Provide the [x, y] coordinate of the cell's center where the given text is located.  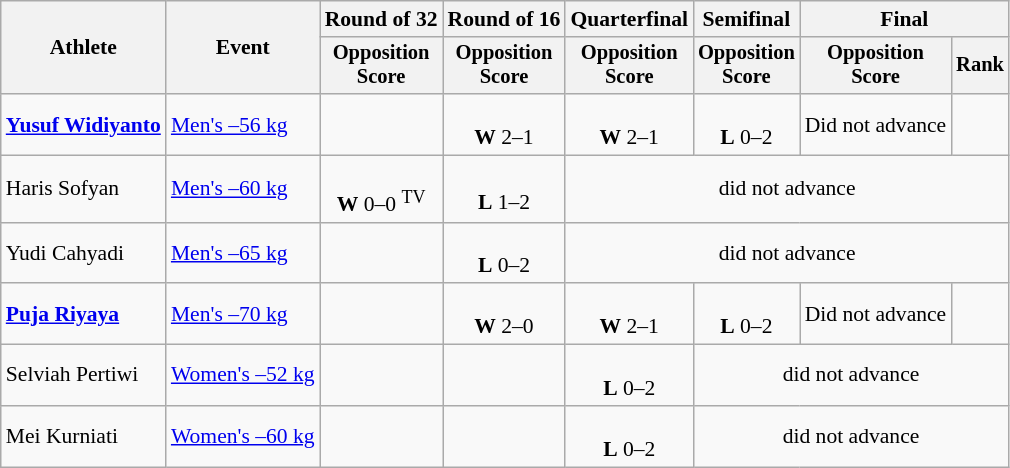
Men's –65 kg [243, 252]
W 0–0 TV [382, 190]
Women's –60 kg [243, 436]
Men's –70 kg [243, 314]
Men's –56 kg [243, 124]
Athlete [84, 48]
Yusuf Widiyanto [84, 124]
Haris Sofyan [84, 190]
Final [904, 19]
Mei Kurniati [84, 436]
Round of 16 [504, 19]
Yudi Cahyadi [84, 252]
Selviah Pertiwi [84, 376]
Semifinal [746, 19]
W 2–0 [504, 314]
Rank [980, 66]
Men's –60 kg [243, 190]
Quarterfinal [629, 19]
Event [243, 48]
Puja Riyaya [84, 314]
Round of 32 [382, 19]
L 1–2 [504, 190]
Women's –52 kg [243, 376]
